Search for the cell housing the specified text and yield its [X, Y] center coordinate. 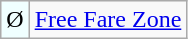
Ø [15, 20]
Free Fare Zone [108, 20]
